From the cell containing the given text, extract its center point as (X, Y) coordinate. 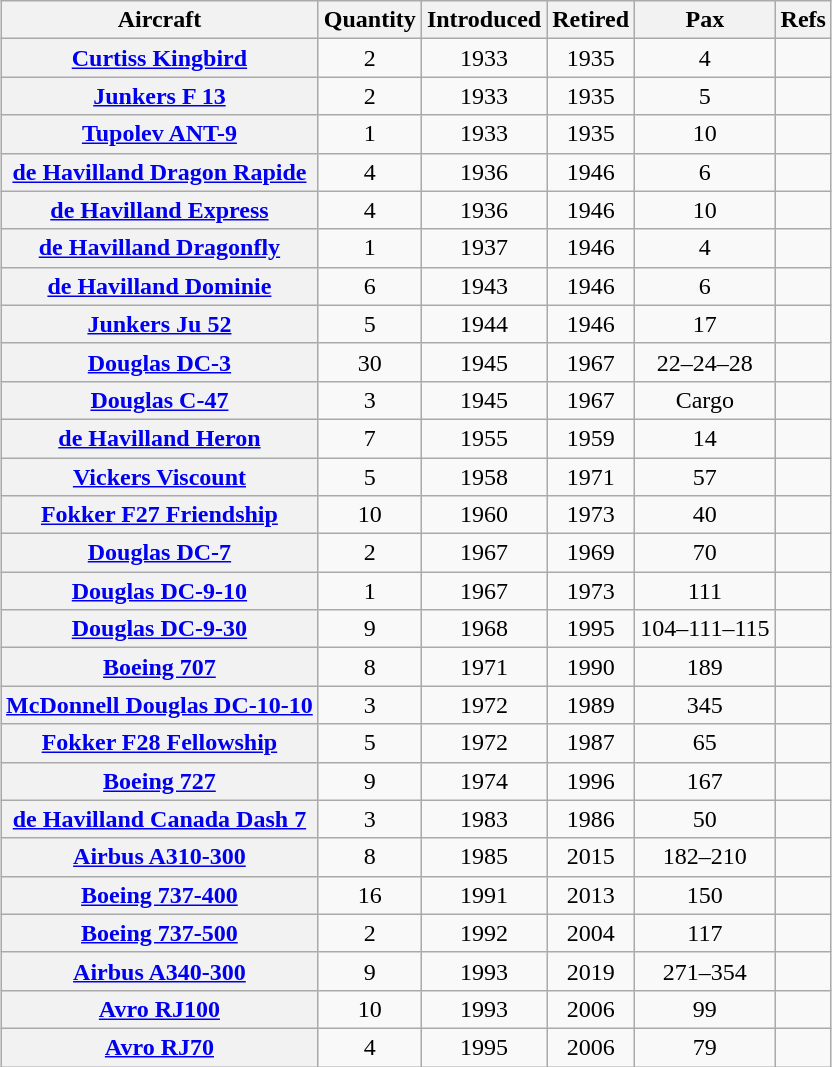
de Havilland Dominie (160, 286)
de Havilland Canada Dash 7 (160, 819)
de Havilland Dragonfly (160, 248)
1943 (484, 286)
Airbus A310-300 (160, 857)
50 (705, 819)
Douglas C-47 (160, 400)
Tupolev ANT-9 (160, 134)
Vickers Viscount (160, 477)
Curtiss Kingbird (160, 58)
Boeing 737-400 (160, 895)
de Havilland Heron (160, 438)
57 (705, 477)
Boeing 737-500 (160, 933)
1987 (591, 743)
111 (705, 591)
65 (705, 743)
1937 (484, 248)
Refs (803, 20)
1985 (484, 857)
104–111–115 (705, 629)
79 (705, 1047)
Douglas DC-3 (160, 362)
Aircraft (160, 20)
Junkers F 13 (160, 96)
de Havilland Express (160, 210)
271–354 (705, 971)
17 (705, 324)
70 (705, 553)
40 (705, 515)
1983 (484, 819)
Avro RJ70 (160, 1047)
117 (705, 933)
de Havilland Dragon Rapide (160, 172)
2015 (591, 857)
1969 (591, 553)
167 (705, 781)
Fokker F27 Friendship (160, 515)
Quantity (370, 20)
1991 (484, 895)
Boeing 707 (160, 667)
1958 (484, 477)
Retired (591, 20)
22–24–28 (705, 362)
1990 (591, 667)
150 (705, 895)
Douglas DC-7 (160, 553)
Boeing 727 (160, 781)
182–210 (705, 857)
Avro RJ100 (160, 1009)
Fokker F28 Fellowship (160, 743)
1955 (484, 438)
Airbus A340-300 (160, 971)
1986 (591, 819)
189 (705, 667)
16 (370, 895)
1959 (591, 438)
2019 (591, 971)
1960 (484, 515)
Cargo (705, 400)
Pax (705, 20)
30 (370, 362)
1974 (484, 781)
Junkers Ju 52 (160, 324)
1968 (484, 629)
1992 (484, 933)
Douglas DC-9-30 (160, 629)
Introduced (484, 20)
99 (705, 1009)
McDonnell Douglas DC-10-10 (160, 705)
1944 (484, 324)
2013 (591, 895)
Douglas DC-9-10 (160, 591)
7 (370, 438)
14 (705, 438)
2004 (591, 933)
1989 (591, 705)
1996 (591, 781)
345 (705, 705)
